From the cell containing the given text, extract its center point as [X, Y] coordinate. 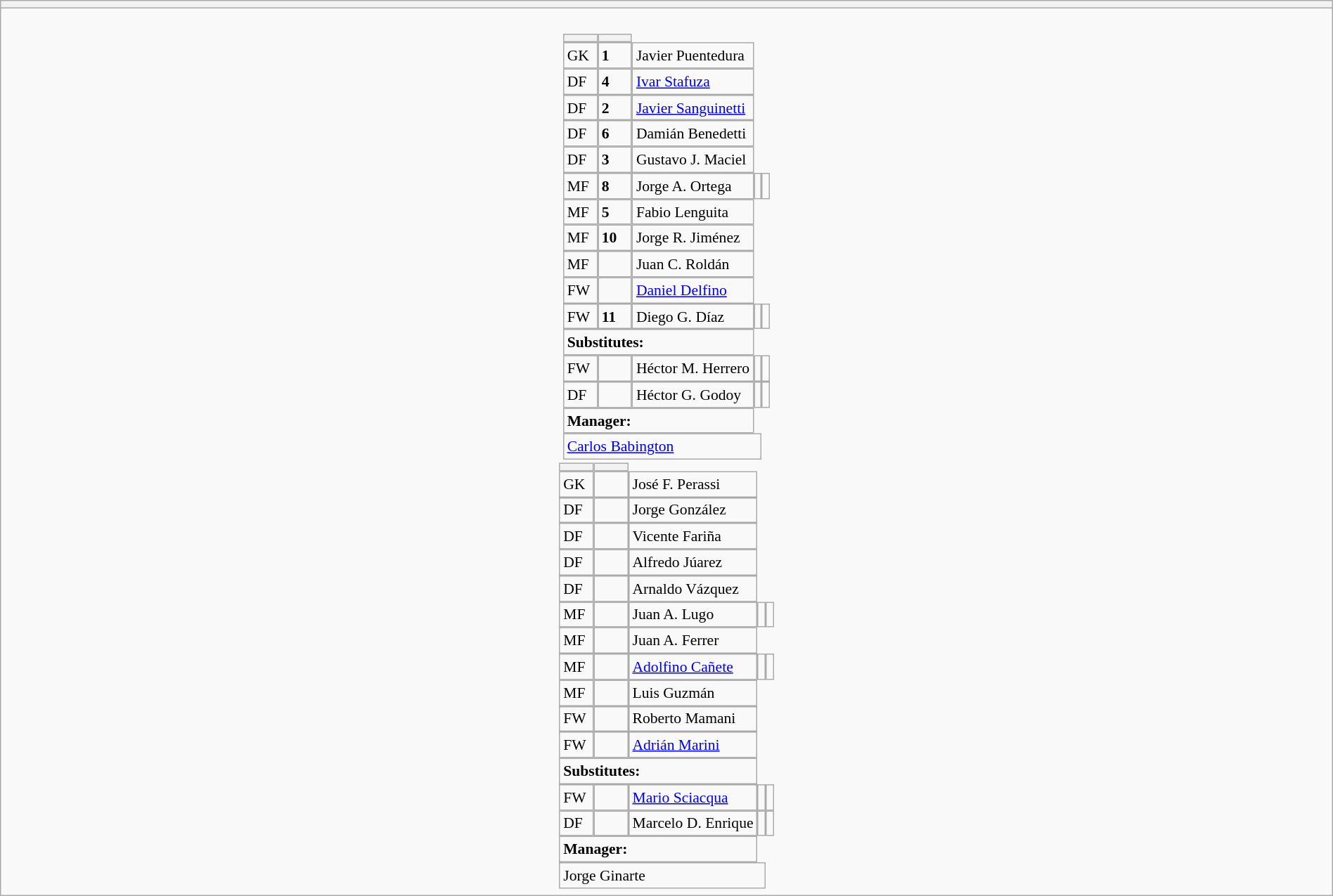
2 [614, 108]
Roberto Mamani [693, 718]
Mario Sciacqua [693, 797]
4 [614, 82]
Diego G. Díaz [693, 316]
Jorge R. Jiménez [693, 238]
5 [614, 212]
Javier Sanguinetti [693, 108]
Juan A. Lugo [693, 614]
José F. Perassi [693, 483]
Gustavo J. Maciel [693, 160]
Héctor G. Godoy [693, 395]
Arnaldo Vázquez [693, 589]
Adolfino Cañete [693, 666]
Javier Puentedura [693, 55]
8 [614, 186]
Adrián Marini [693, 745]
Marcelo D. Enrique [693, 824]
Jorge González [693, 510]
Ivar Stafuza [693, 82]
Jorge Ginarte [662, 876]
3 [614, 160]
Carlos Babington [662, 447]
Damián Benedetti [693, 134]
Daniel Delfino [693, 290]
11 [614, 316]
Fabio Lenguita [693, 212]
10 [614, 238]
Luis Guzmán [693, 693]
Vicente Fariña [693, 535]
Juan A. Ferrer [693, 641]
1 [614, 55]
6 [614, 134]
Jorge A. Ortega [693, 186]
Juan C. Roldán [693, 264]
Alfredo Júarez [693, 562]
Héctor M. Herrero [693, 368]
